Locate the cell with the specified text and output its [x, y] center coordinate. 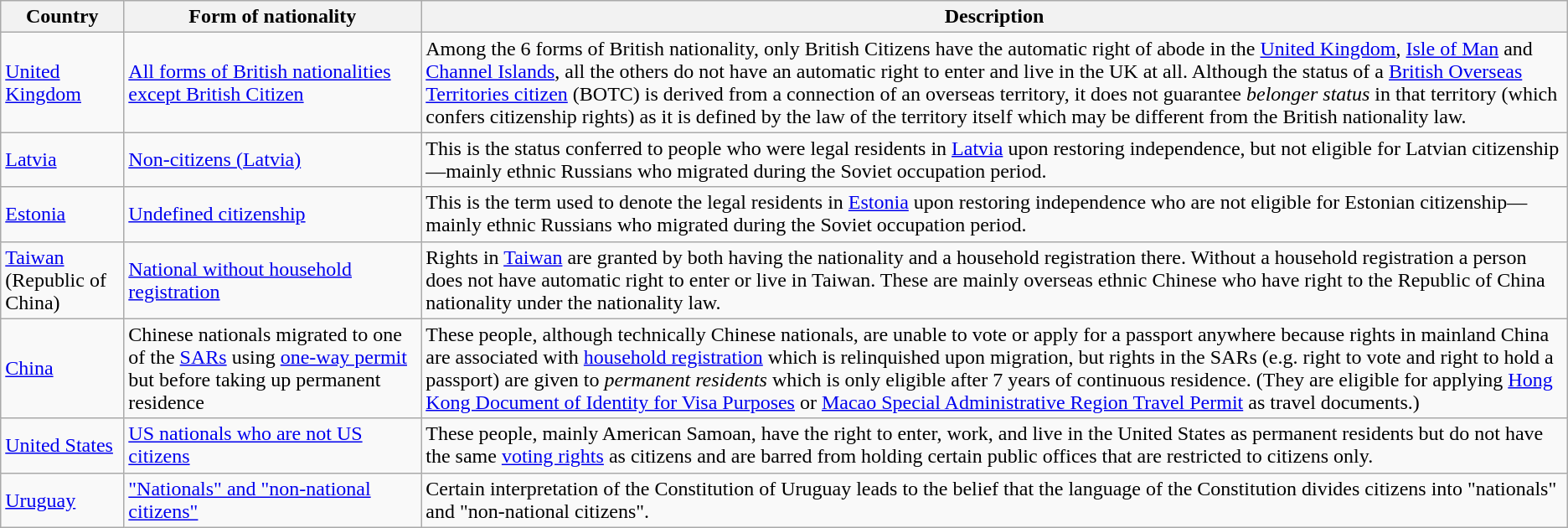
Description [995, 17]
Uruguay [62, 500]
Taiwan (Republic of China) [62, 280]
"Nationals" and "non-national citizens" [273, 500]
Latvia [62, 159]
United Kingdom [62, 82]
United States [62, 446]
Chinese nationals migrated to one of the SARs using one-way permit but before taking up permanent residence [273, 369]
Undefined citizenship [273, 215]
Form of nationality [273, 17]
Estonia [62, 215]
Country [62, 17]
Non-citizens (Latvia) [273, 159]
US nationals who are not US citizens [273, 446]
China [62, 369]
National without household registration [273, 280]
All forms of British nationalities except British Citizen [273, 82]
